Return [x, y] of the center of cell containing provided text 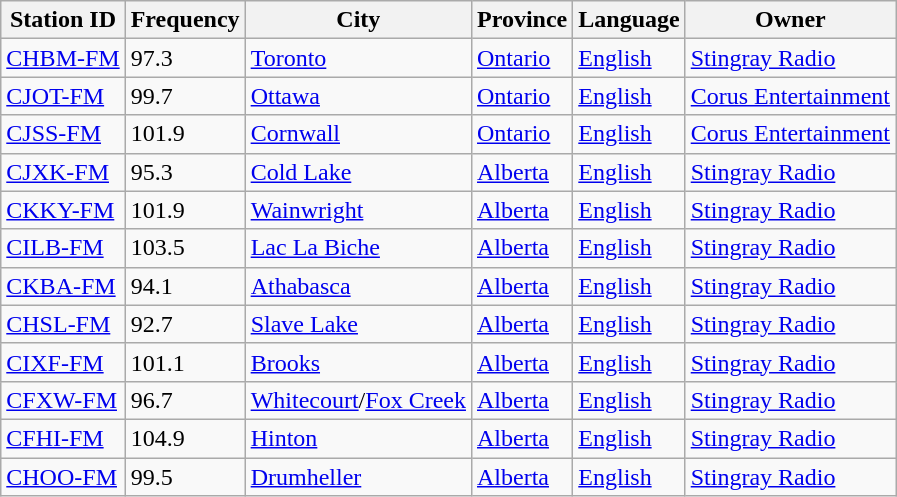
Hinton [358, 438]
CHOO-FM [63, 477]
Wainwright [358, 210]
Whitecourt/Fox Creek [358, 400]
CHSL-FM [63, 324]
CKKY-FM [63, 210]
94.1 [185, 286]
Cornwall [358, 134]
Ottawa [358, 96]
Owner [790, 20]
Brooks [358, 362]
CJXK-FM [63, 172]
95.3 [185, 172]
CILB-FM [63, 248]
99.5 [185, 477]
Language [629, 20]
104.9 [185, 438]
101.1 [185, 362]
Cold Lake [358, 172]
97.3 [185, 58]
Province [522, 20]
Drumheller [358, 477]
CFHI-FM [63, 438]
Athabasca [358, 286]
City [358, 20]
CIXF-FM [63, 362]
CJSS-FM [63, 134]
CHBM-FM [63, 58]
103.5 [185, 248]
Frequency [185, 20]
Station ID [63, 20]
Lac La Biche [358, 248]
CFXW-FM [63, 400]
CKBA-FM [63, 286]
92.7 [185, 324]
CJOT-FM [63, 96]
Slave Lake [358, 324]
Toronto [358, 58]
96.7 [185, 400]
99.7 [185, 96]
